Extract the [x, y] coordinate from the center of the cell holding the provided text.  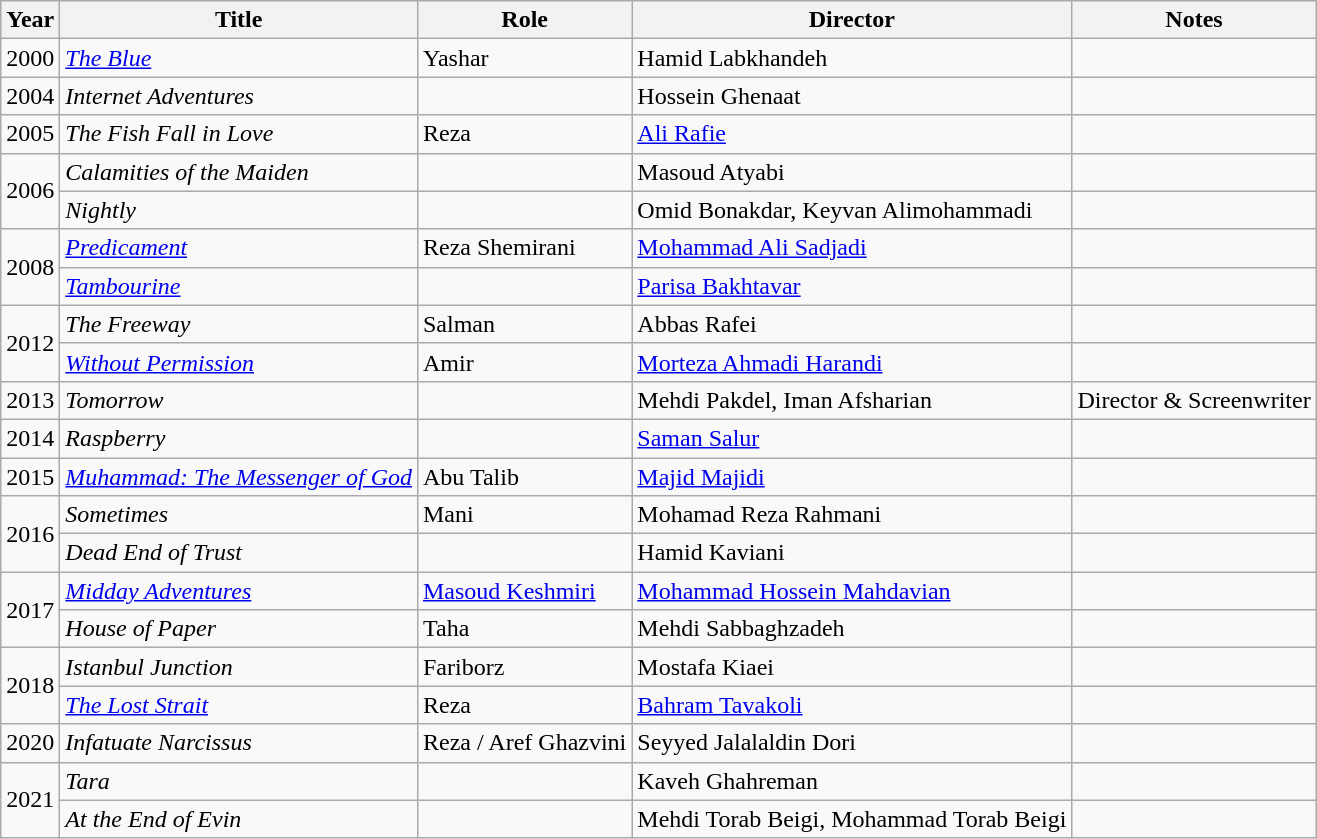
Reza Shemirani [524, 248]
Salman [524, 324]
Mostafa Kiaei [852, 667]
Tambourine [239, 286]
Year [30, 20]
Director & Screenwriter [1194, 400]
2016 [30, 534]
The Blue [239, 58]
Mohammad Hossein Mahdavian [852, 591]
Without Permission [239, 362]
Hossein Ghenaat [852, 96]
Mohammad Ali Sadjadi [852, 248]
Mehdi Sabbaghzadeh [852, 629]
The Lost Strait [239, 705]
Tara [239, 781]
Masoud Keshmiri [524, 591]
2018 [30, 686]
2004 [30, 96]
Calamities of the Maiden [239, 172]
Fariborz [524, 667]
2005 [30, 134]
Midday Adventures [239, 591]
Sometimes [239, 515]
2015 [30, 477]
Hamid Kaviani [852, 553]
Morteza Ahmadi Harandi [852, 362]
Mohamad Reza Rahmani [852, 515]
Mehdi Pakdel, Iman Afsharian [852, 400]
Majid Majidi [852, 477]
Nightly [239, 210]
Role [524, 20]
Kaveh Ghahreman [852, 781]
Dead End of Trust [239, 553]
Raspberry [239, 438]
Mani [524, 515]
Amir [524, 362]
2006 [30, 191]
Title [239, 20]
2000 [30, 58]
2020 [30, 743]
Bahram Tavakoli [852, 705]
Parisa Bakhtavar [852, 286]
2014 [30, 438]
Yashar [524, 58]
Predicament [239, 248]
House of Paper [239, 629]
Reza / Aref Ghazvini [524, 743]
The Fish Fall in Love [239, 134]
Omid Bonakdar, Keyvan Alimohammadi [852, 210]
Abbas Rafei [852, 324]
Mehdi Torab Beigi, Mohammad Torab Beigi [852, 819]
At the End of Evin [239, 819]
Masoud Atyabi [852, 172]
Internet Adventures [239, 96]
Ali Rafie [852, 134]
2013 [30, 400]
2012 [30, 343]
Tomorrow [239, 400]
2017 [30, 610]
Muhammad: The Messenger of God [239, 477]
Hamid Labkhandeh [852, 58]
Seyyed Jalalaldin Dori [852, 743]
2008 [30, 267]
Notes [1194, 20]
2021 [30, 800]
Taha [524, 629]
Saman Salur [852, 438]
Director [852, 20]
Abu Talib [524, 477]
Infatuate Narcissus [239, 743]
Istanbul Junction [239, 667]
The Freeway [239, 324]
